Capture the cell that displays the provided text and extract its [x, y] central coordinate. 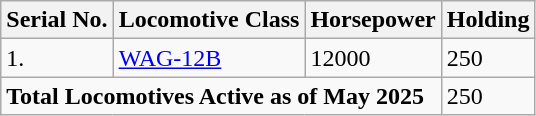
Total Locomotives Active as of May 2025 [221, 96]
12000 [373, 58]
Holding [488, 20]
Serial No. [57, 20]
WAG-12B [209, 58]
Locomotive Class [209, 20]
1. [57, 58]
Horsepower [373, 20]
